Return the (X, Y) coordinate for the center point of the cell that contains the specified text.  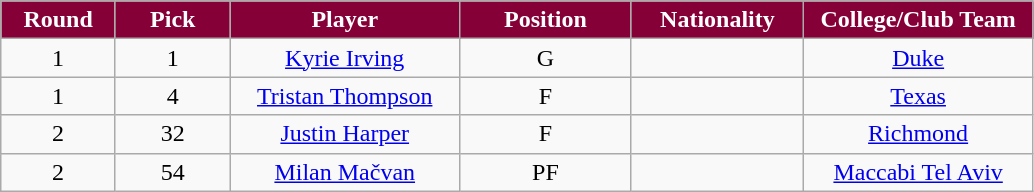
4 (172, 96)
Player (344, 20)
Maccabi Tel Aviv (918, 172)
Justin Harper (344, 134)
Round (58, 20)
Duke (918, 58)
Pick (172, 20)
Texas (918, 96)
Richmond (918, 134)
Nationality (717, 20)
Position (545, 20)
Tristan Thompson (344, 96)
PF (545, 172)
54 (172, 172)
G (545, 58)
Kyrie Irving (344, 58)
32 (172, 134)
Milan Mačvan (344, 172)
College/Club Team (918, 20)
